From the cell containing the given text, extract its center point as [x, y] coordinate. 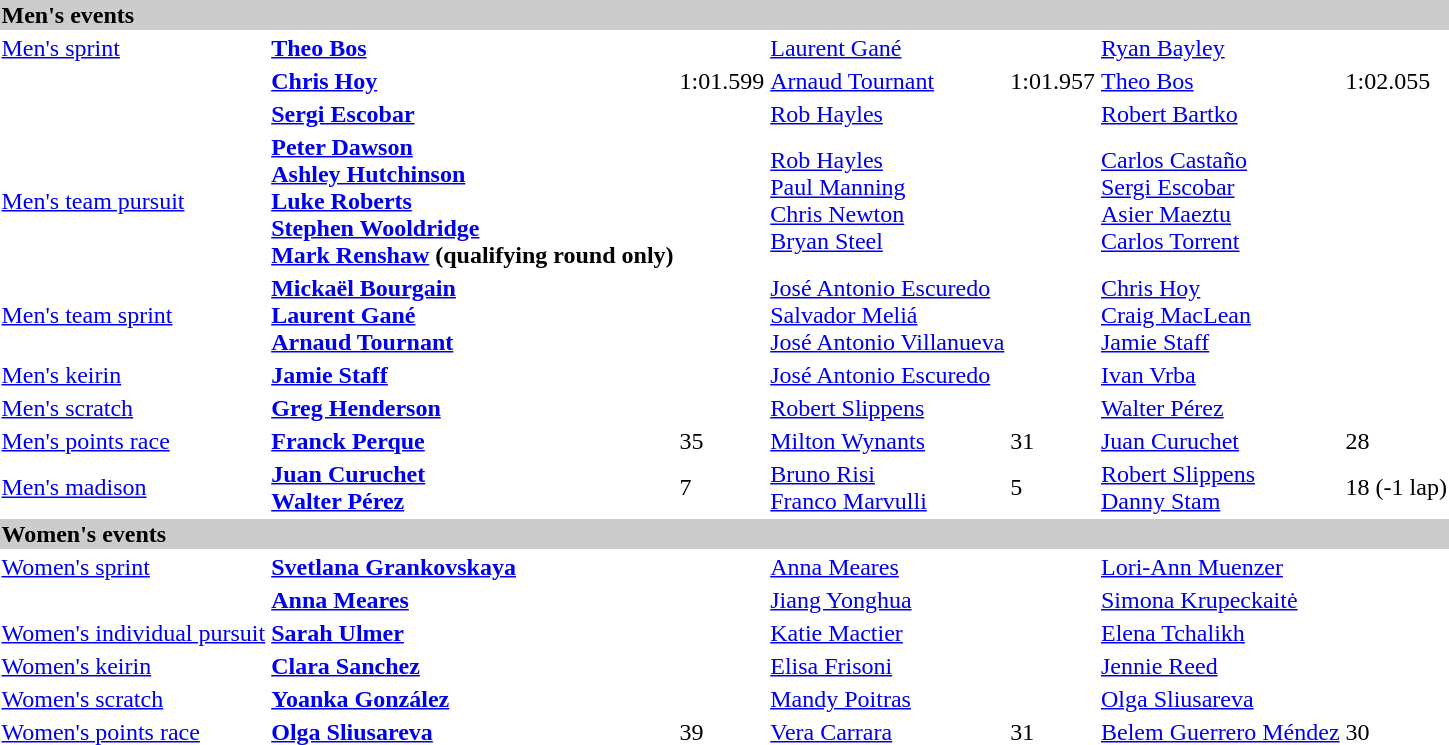
Jennie Reed [1221, 666]
35 [722, 441]
Katie Mactier [888, 633]
Ryan Bayley [1221, 48]
Robert Slippens [888, 408]
Juan CuruchetWalter Pérez [472, 488]
Robert Bartko [1221, 114]
Sergi Escobar [472, 114]
Men's team pursuit [134, 201]
Jamie Staff [472, 375]
Franck Perque [472, 441]
José Antonio Escuredo [888, 375]
Elisa Frisoni [888, 666]
31 [1053, 441]
Men's points race [134, 441]
Svetlana Grankovskaya [472, 567]
Carlos CastañoSergi EscobarAsier MaeztuCarlos Torrent [1221, 201]
Mickaël BourgainLaurent GanéArnaud Tournant [472, 315]
28 [1396, 441]
José Antonio EscuredoSalvador MeliáJosé Antonio Villanueva [888, 315]
Mandy Poitras [888, 699]
Women's sprint [134, 567]
7 [722, 488]
Women's scratch [134, 699]
Women's keirin [134, 666]
Sarah Ulmer [472, 633]
Ivan Vrba [1221, 375]
Men's scratch [134, 408]
5 [1053, 488]
Women's events [724, 534]
18 (-1 lap) [1396, 488]
Simona Krupeckaitė [1221, 600]
Rob Hayles [888, 114]
Men's team sprint [134, 315]
Men's events [724, 15]
1:01.957 [1053, 81]
Elena Tchalikh [1221, 633]
Juan Curuchet [1221, 441]
Women's individual pursuit [134, 633]
Clara Sanchez [472, 666]
1:02.055 [1396, 81]
Peter DawsonAshley HutchinsonLuke RobertsStephen WooldridgeMark Renshaw (qualifying round only) [472, 201]
Men's madison [134, 488]
Yoanka González [472, 699]
Lori-Ann Muenzer [1221, 567]
Chris Hoy [472, 81]
Arnaud Tournant [888, 81]
Walter Pérez [1221, 408]
Greg Henderson [472, 408]
Robert SlippensDanny Stam [1221, 488]
Olga Sliusareva [1221, 699]
Chris HoyCraig MacLeanJamie Staff [1221, 315]
Men's sprint [134, 48]
Rob HaylesPaul ManningChris NewtonBryan Steel [888, 201]
Bruno RisiFranco Marvulli [888, 488]
Laurent Gané [888, 48]
Men's keirin [134, 375]
1:01.599 [722, 81]
Milton Wynants [888, 441]
Jiang Yonghua [888, 600]
